Provide the (x, y) coordinate of the cell's center where the given text is located.  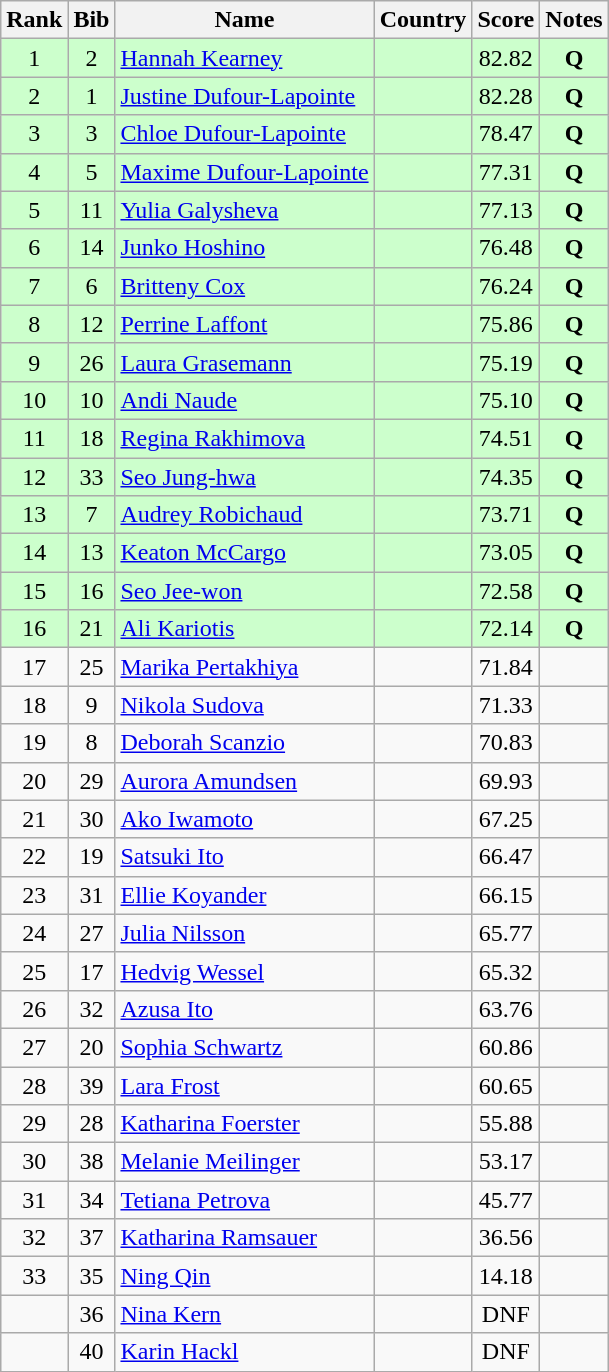
75.10 (506, 400)
Regina Rakhimova (244, 438)
Justine Dufour-Lapointe (244, 96)
4 (34, 172)
Ali Kariotis (244, 629)
Aurora Amundsen (244, 781)
Marika Pertakhiya (244, 667)
65.77 (506, 933)
78.47 (506, 134)
40 (92, 1352)
74.35 (506, 477)
36.56 (506, 1238)
75.86 (506, 324)
Seo Jee-won (244, 591)
71.84 (506, 667)
Score (506, 20)
Audrey Robichaud (244, 515)
34 (92, 1200)
Tetiana Petrova (244, 1200)
55.88 (506, 1124)
76.24 (506, 286)
Rank (34, 20)
24 (34, 933)
Julia Nilsson (244, 933)
23 (34, 895)
74.51 (506, 438)
45.77 (506, 1200)
66.47 (506, 857)
75.19 (506, 362)
Country (423, 20)
Nikola Sudova (244, 705)
72.58 (506, 591)
60.86 (506, 1047)
14.18 (506, 1276)
77.13 (506, 210)
67.25 (506, 819)
Notes (574, 20)
76.48 (506, 248)
66.15 (506, 895)
53.17 (506, 1162)
72.14 (506, 629)
82.82 (506, 58)
Hedvig Wessel (244, 971)
35 (92, 1276)
Andi Naude (244, 400)
36 (92, 1314)
Maxime Dufour-Lapointe (244, 172)
22 (34, 857)
Junko Hoshino (244, 248)
60.65 (506, 1085)
Karin Hackl (244, 1352)
Chloe Dufour-Lapointe (244, 134)
15 (34, 591)
73.71 (506, 515)
Sophia Schwartz (244, 1047)
39 (92, 1085)
Nina Kern (244, 1314)
73.05 (506, 553)
Laura Grasemann (244, 362)
Britteny Cox (244, 286)
Seo Jung-hwa (244, 477)
65.32 (506, 971)
Azusa Ito (244, 1009)
82.28 (506, 96)
Lara Frost (244, 1085)
70.83 (506, 743)
Perrine Laffont (244, 324)
63.76 (506, 1009)
Bib (92, 20)
Katharina Ramsauer (244, 1238)
Melanie Meilinger (244, 1162)
Hannah Kearney (244, 58)
37 (92, 1238)
Satsuki Ito (244, 857)
71.33 (506, 705)
Keaton McCargo (244, 553)
69.93 (506, 781)
Ellie Koyander (244, 895)
Yulia Galysheva (244, 210)
Katharina Foerster (244, 1124)
Deborah Scanzio (244, 743)
38 (92, 1162)
Name (244, 20)
Ako Iwamoto (244, 819)
77.31 (506, 172)
Ning Qin (244, 1276)
